Return the (x, y) coordinate for the center point of the cell that contains the specified text.  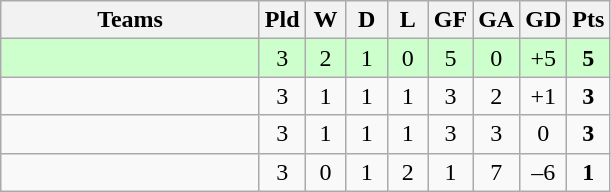
GF (450, 20)
GA (496, 20)
GD (544, 20)
Pld (282, 20)
–6 (544, 172)
L (408, 20)
Teams (130, 20)
7 (496, 172)
+1 (544, 96)
W (326, 20)
+5 (544, 58)
D (366, 20)
Pts (588, 20)
